Return the (x, y) coordinate for the center point of the cell that contains the specified text.  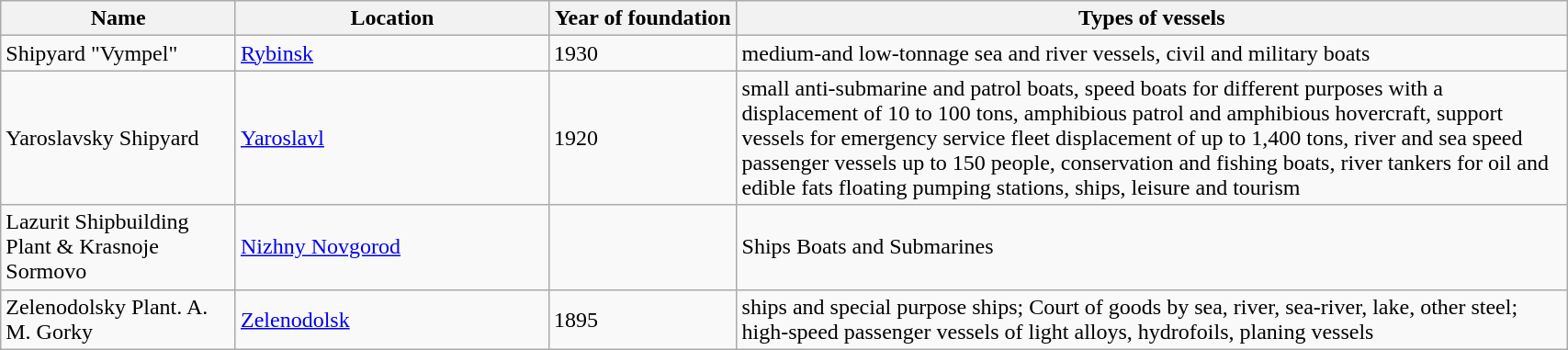
Location (391, 18)
Ships Boats and Submarines (1152, 247)
1930 (643, 53)
Yaroslavl (391, 138)
Name (118, 18)
Zelenodolsk (391, 320)
1920 (643, 138)
Year of foundation (643, 18)
Zelenodolsky Plant. A. M. Gorky (118, 320)
Nizhny Novgorod (391, 247)
Yaroslavsky Shipyard (118, 138)
Types of vessels (1152, 18)
Lazurit Shipbuilding Plant & Krasnoje Sormovo (118, 247)
Shipyard "Vympel" (118, 53)
medium-and low-tonnage sea and river vessels, civil and military boats (1152, 53)
1895 (643, 320)
Rybinsk (391, 53)
